Return the [X, Y] coordinate for the center point of the cell that contains the specified text.  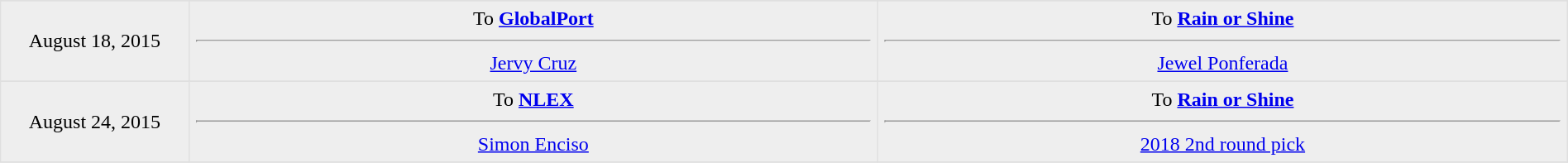
To NLEX Simon Enciso [533, 122]
August 24, 2015 [94, 122]
To GlobalPort Jervy Cruz [533, 41]
August 18, 2015 [94, 41]
To Rain or ShineJewel Ponferada [1223, 41]
To Rain or Shine2018 2nd round pick [1223, 122]
